For the text-containing cell, return its midpoint in (X, Y) coordinate format. 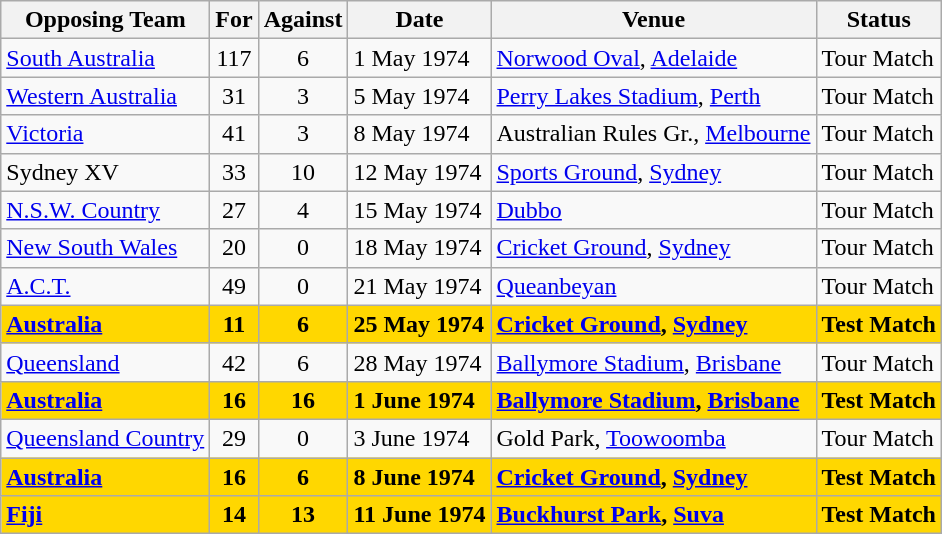
Buckhurst Park, Suva (654, 515)
For (234, 20)
20 (234, 248)
Against (303, 20)
33 (234, 172)
Queensland Country (106, 438)
49 (234, 286)
42 (234, 362)
18 May 1974 (420, 248)
Sydney XV (106, 172)
New South Wales (106, 248)
1 June 1974 (420, 400)
A.C.T. (106, 286)
28 May 1974 (420, 362)
13 (303, 515)
1 May 1974 (420, 58)
Dubbo (654, 210)
Date (420, 20)
27 (234, 210)
15 May 1974 (420, 210)
14 (234, 515)
117 (234, 58)
29 (234, 438)
Australian Rules Gr., Melbourne (654, 134)
41 (234, 134)
Gold Park, Toowoomba (654, 438)
Perry Lakes Stadium, Perth (654, 96)
Opposing Team (106, 20)
11 June 1974 (420, 515)
Venue (654, 20)
Sports Ground, Sydney (654, 172)
10 (303, 172)
Norwood Oval, Adelaide (654, 58)
South Australia (106, 58)
21 May 1974 (420, 286)
Victoria (106, 134)
Status (879, 20)
Queensland (106, 362)
N.S.W. Country (106, 210)
8 May 1974 (420, 134)
Queanbeyan (654, 286)
Fiji (106, 515)
3 June 1974 (420, 438)
31 (234, 96)
Western Australia (106, 96)
8 June 1974 (420, 477)
12 May 1974 (420, 172)
4 (303, 210)
11 (234, 324)
5 May 1974 (420, 96)
25 May 1974 (420, 324)
